Provide the [X, Y] coordinate of the cell's center where the given text is located.  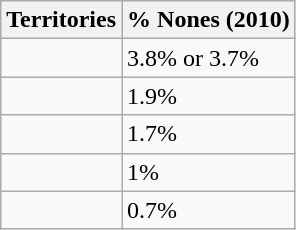
Territories [62, 20]
0.7% [209, 210]
3.8% or 3.7% [209, 58]
1.9% [209, 96]
1.7% [209, 134]
% Nones (2010) [209, 20]
1% [209, 172]
